Scan for the cell matching the given text and deliver its [x, y] coordinate at center. 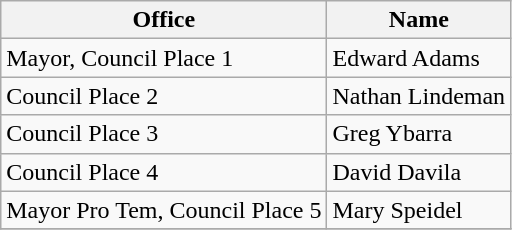
Council Place 4 [164, 172]
Council Place 3 [164, 134]
Mary Speidel [419, 210]
Edward Adams [419, 58]
Mayor Pro Tem, Council Place 5 [164, 210]
Nathan Lindeman [419, 96]
David Davila [419, 172]
Office [164, 20]
Council Place 2 [164, 96]
Mayor, Council Place 1 [164, 58]
Greg Ybarra [419, 134]
Name [419, 20]
